Pinpoint the cell where the given text exists, returning its (x, y) midpoint coordinate. 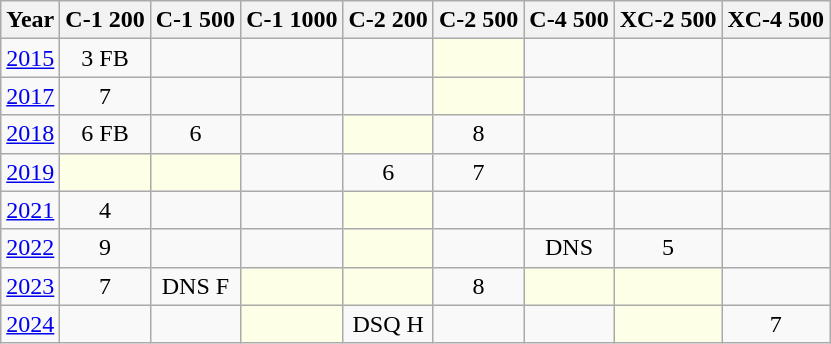
2023 (30, 286)
C-1 200 (105, 20)
C-2 200 (388, 20)
C-4 500 (569, 20)
C-1 1000 (292, 20)
2015 (30, 58)
XC-4 500 (776, 20)
XC-2 500 (668, 20)
5 (668, 248)
2021 (30, 210)
Year (30, 20)
2017 (30, 96)
4 (105, 210)
2024 (30, 324)
C-1 500 (195, 20)
C-2 500 (478, 20)
DSQ H (388, 324)
9 (105, 248)
2022 (30, 248)
2019 (30, 172)
3 FB (105, 58)
6 FB (105, 134)
DNS (569, 248)
2018 (30, 134)
DNS F (195, 286)
